Extract the [x, y] coordinate from the center of the cell holding the provided text.  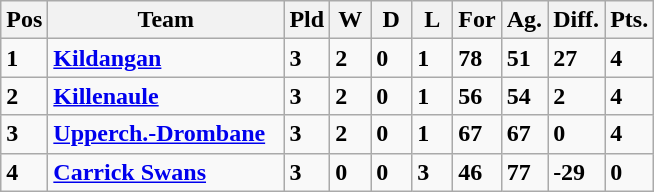
77 [524, 172]
L [432, 20]
Pld [307, 20]
Carrick Swans [166, 172]
Killenaule [166, 96]
27 [576, 58]
For [477, 20]
Pos [24, 20]
D [392, 20]
Pts. [630, 20]
Team [166, 20]
54 [524, 96]
-29 [576, 172]
Ag. [524, 20]
W [350, 20]
56 [477, 96]
78 [477, 58]
Kildangan [166, 58]
46 [477, 172]
Diff. [576, 20]
Upperch.-Drombane [166, 134]
51 [524, 58]
